Detect which cell encompasses the target text, then output its (x, y) center coordinate. 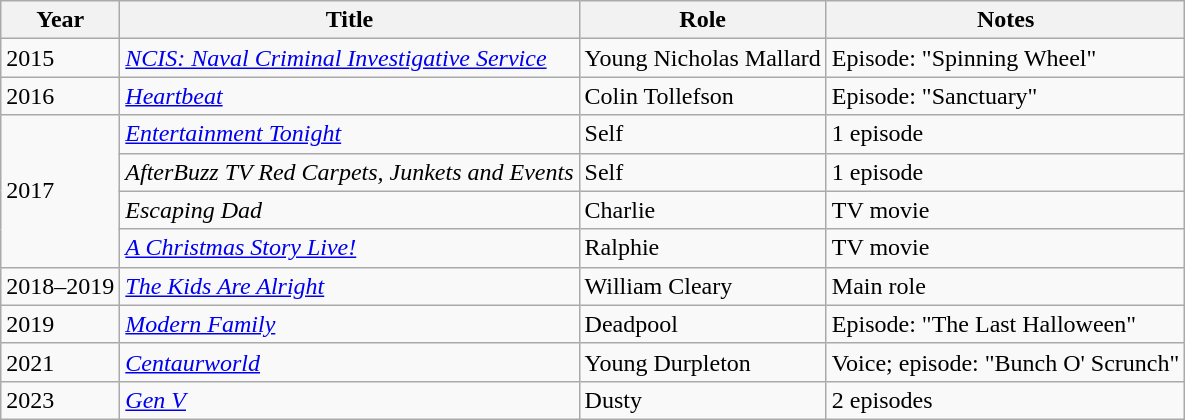
Main role (1005, 286)
2021 (60, 362)
2017 (60, 191)
Young Durpleton (702, 362)
A Christmas Story Live! (350, 248)
2019 (60, 324)
AfterBuzz TV Red Carpets, Junkets and Events (350, 172)
Episode: "Spinning Wheel" (1005, 58)
Title (350, 20)
Notes (1005, 20)
Gen V (350, 400)
2015 (60, 58)
NCIS: Naval Criminal Investigative Service (350, 58)
Modern Family (350, 324)
2016 (60, 96)
Deadpool (702, 324)
Escaping Dad (350, 210)
Episode: "Sanctuary" (1005, 96)
Entertainment Tonight (350, 134)
Heartbeat (350, 96)
Role (702, 20)
Young Nicholas Mallard (702, 58)
Year (60, 20)
The Kids Are Alright (350, 286)
Voice; episode: "Bunch O' Scrunch" (1005, 362)
Colin Tollefson (702, 96)
Dusty (702, 400)
2 episodes (1005, 400)
Charlie (702, 210)
2018–2019 (60, 286)
Episode: "The Last Halloween" (1005, 324)
2023 (60, 400)
William Cleary (702, 286)
Centaurworld (350, 362)
Ralphie (702, 248)
